Provide the (x, y) coordinate of the cell's center where the given text is located.  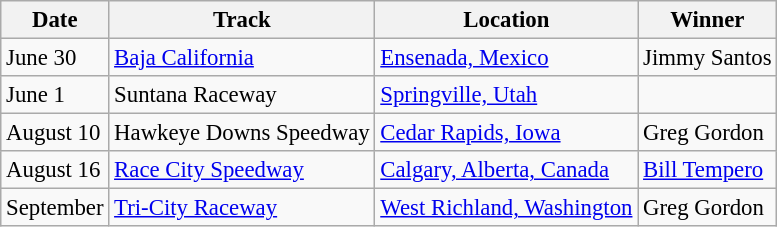
Jimmy Santos (708, 58)
Location (506, 20)
September (55, 208)
West Richland, Washington (506, 208)
August 16 (55, 170)
Cedar Rapids, Iowa (506, 133)
Baja California (242, 58)
August 10 (55, 133)
Hawkeye Downs Speedway (242, 133)
Track (242, 20)
June 1 (55, 95)
Suntana Raceway (242, 95)
June 30 (55, 58)
Race City Speedway (242, 170)
Bill Tempero (708, 170)
Tri-City Raceway (242, 208)
Springville, Utah (506, 95)
Ensenada, Mexico (506, 58)
Calgary, Alberta, Canada (506, 170)
Winner (708, 20)
Date (55, 20)
